Locate the cell with the specified text and output its [X, Y] center coordinate. 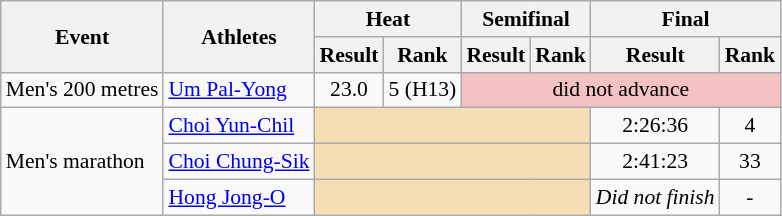
- [750, 197]
Men's 200 metres [82, 90]
Men's marathon [82, 162]
2:41:23 [656, 162]
Athletes [238, 36]
Choi Chung-Sik [238, 162]
Final [686, 19]
did not advance [620, 90]
2:26:36 [656, 126]
23.0 [350, 90]
Hong Jong-O [238, 197]
5 (H13) [422, 90]
4 [750, 126]
Heat [388, 19]
33 [750, 162]
Event [82, 36]
Did not finish [656, 197]
Um Pal-Yong [238, 90]
Semifinal [526, 19]
Choi Yun-Chil [238, 126]
